Extract the (x, y) coordinate from the center of the cell holding the provided text.  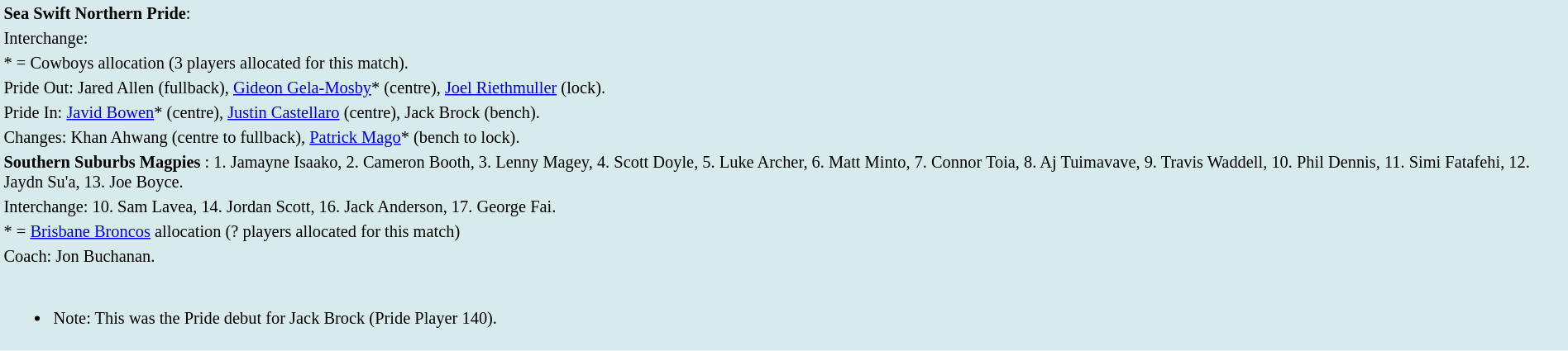
Interchange: 10. Sam Lavea, 14. Jordan Scott, 16. Jack Anderson, 17. George Fai. (784, 206)
Pride In: Javid Bowen* (centre), Justin Castellaro (centre), Jack Brock (bench). (784, 112)
Pride Out: Jared Allen (fullback), Gideon Gela-Mosby* (centre), Joel Riethmuller (lock). (784, 88)
Note: This was the Pride debut for Jack Brock (Pride Player 140). (784, 308)
Changes: Khan Ahwang (centre to fullback), Patrick Mago* (bench to lock). (784, 137)
Coach: Jon Buchanan. (784, 256)
Interchange: (784, 38)
Sea Swift Northern Pride: (784, 13)
* = Brisbane Broncos allocation (? players allocated for this match) (784, 231)
* = Cowboys allocation (3 players allocated for this match). (784, 63)
